Scan for the cell matching the given text and deliver its (X, Y) coordinate at center. 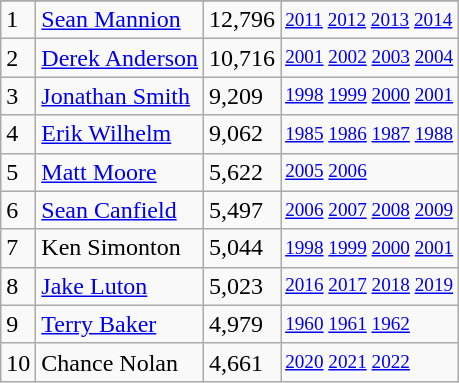
Terry Baker (120, 324)
5,023 (242, 286)
2 (18, 58)
2001 2002 2003 2004 (370, 58)
Jonathan Smith (120, 96)
2006 2007 2008 2009 (370, 210)
9,062 (242, 134)
4,979 (242, 324)
Sean Mannion (120, 20)
1 (18, 20)
5,044 (242, 248)
1985 1986 1987 1988 (370, 134)
2005 2006 (370, 172)
Jake Luton (120, 286)
2016 2017 2018 2019 (370, 286)
5 (18, 172)
2011 2012 2013 2014 (370, 20)
10 (18, 362)
4 (18, 134)
12,796 (242, 20)
5,622 (242, 172)
Ken Simonton (120, 248)
Chance Nolan (120, 362)
1960 1961 1962 (370, 324)
10,716 (242, 58)
9,209 (242, 96)
5,497 (242, 210)
Erik Wilhelm (120, 134)
Sean Canfield (120, 210)
7 (18, 248)
9 (18, 324)
8 (18, 286)
6 (18, 210)
3 (18, 96)
2020 2021 2022 (370, 362)
Derek Anderson (120, 58)
4,661 (242, 362)
Matt Moore (120, 172)
